Scan for the cell matching the given text and deliver its [x, y] coordinate at center. 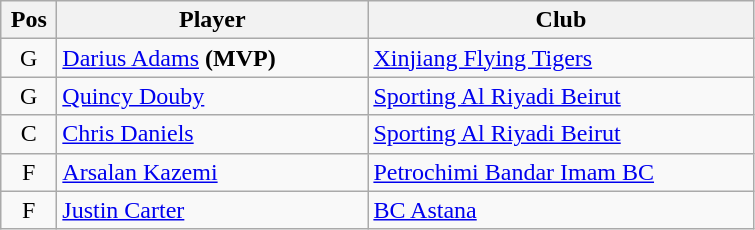
Arsalan Kazemi [212, 172]
Quincy Douby [212, 96]
C [29, 134]
Xinjiang Flying Tigers [561, 58]
Club [561, 20]
BC Astana [561, 210]
Petrochimi Bandar Imam BC [561, 172]
Pos [29, 20]
Darius Adams (MVP) [212, 58]
Justin Carter [212, 210]
Player [212, 20]
Chris Daniels [212, 134]
